Capture the cell that displays the provided text and extract its [x, y] central coordinate. 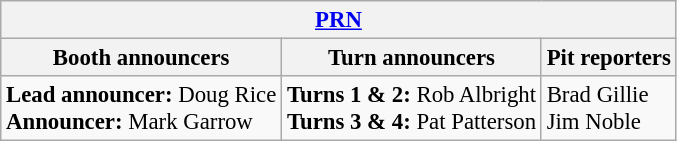
Turn announcers [412, 58]
Brad GillieJim Noble [608, 108]
Turns 1 & 2: Rob AlbrightTurns 3 & 4: Pat Patterson [412, 108]
Pit reporters [608, 58]
PRN [338, 20]
Booth announcers [142, 58]
Lead announcer: Doug RiceAnnouncer: Mark Garrow [142, 108]
